Pinpoint the cell where the given text exists, returning its [X, Y] midpoint coordinate. 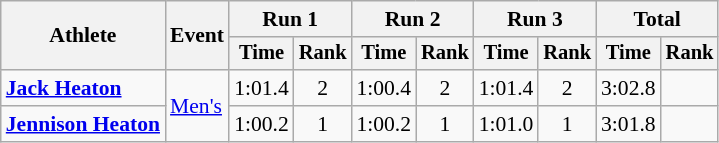
Athlete [83, 36]
Men's [197, 106]
Run 1 [290, 19]
Event [197, 36]
Total [657, 19]
Jack Heaton [83, 88]
1:00.4 [384, 88]
3:01.8 [628, 124]
Run 2 [412, 19]
3:02.8 [628, 88]
1:01.0 [506, 124]
Run 3 [535, 19]
Jennison Heaton [83, 124]
